Capture the cell that displays the provided text and extract its [x, y] central coordinate. 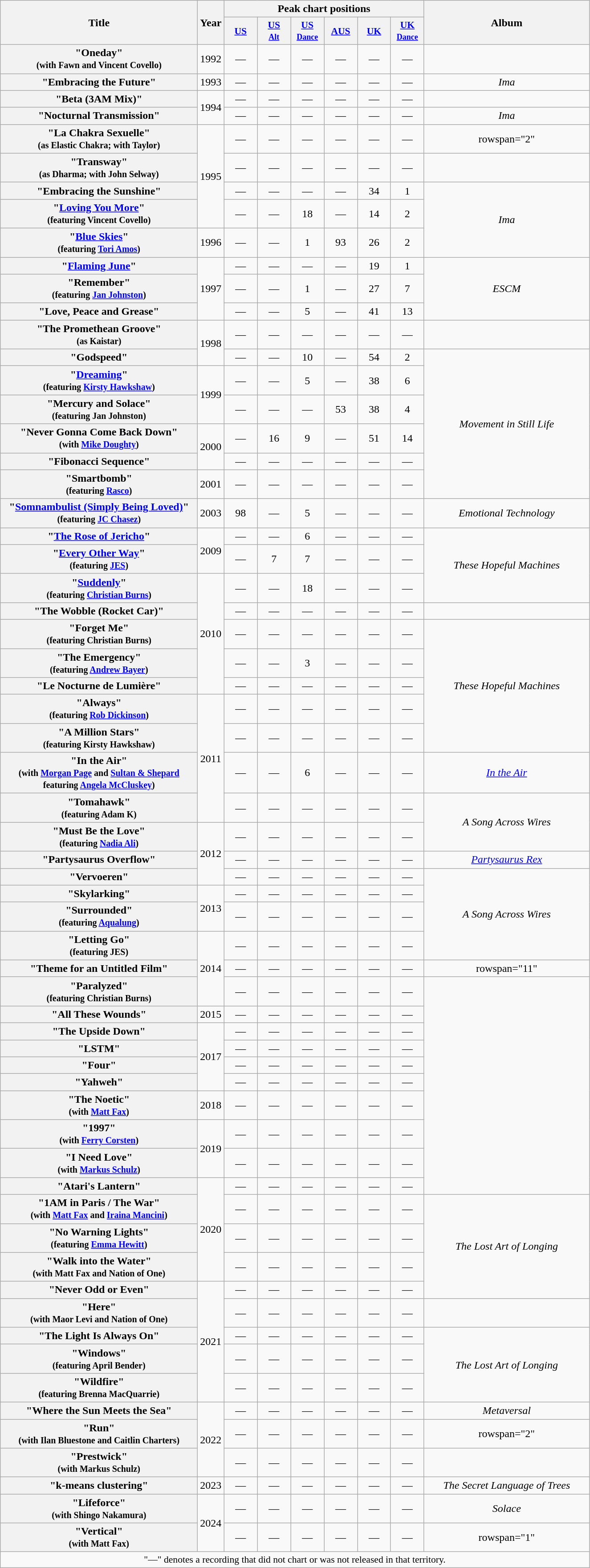
16 [274, 438]
51 [374, 438]
2010 [211, 634]
"1997" (with Ferry Corsten) [99, 1134]
1993 [211, 82]
4 [407, 410]
"Mercury and Solace"(featuring Jan Johnston) [99, 410]
USAlt [274, 31]
"Blue Skies"(featuring Tori Amos) [99, 242]
26 [374, 242]
"Beta (3AM Mix)" [99, 99]
In the Air [507, 773]
The Secret Language of Trees [507, 1486]
"Lifeforce" (with Shingo Nakamura) [99, 1508]
1994 [211, 107]
"Never Odd or Even" [99, 1290]
"Partysaurus Overflow" [99, 860]
"Transway"(as Dharma; with John Selway) [99, 167]
2001 [211, 484]
Emotional Technology [507, 513]
"Somnambulist (Simply Being Loved)"(featuring JC Chasez) [99, 513]
"k-means clustering" [99, 1486]
98 [240, 513]
"Never Gonna Come Back Down"(with Mike Doughty) [99, 438]
"Le Nocturne de Lumière" [99, 686]
13 [407, 312]
"Must Be the Love"(featuring Nadia Ali) [99, 837]
54 [374, 357]
Movement in Still Life [507, 424]
"Embracing the Future" [99, 82]
"La Chakra Sexuelle"(as Elastic Chakra; with Taylor) [99, 139]
Solace [507, 1508]
1992 [211, 59]
3 [307, 662]
1999 [211, 395]
"Run" (with Ilan Bluestone and Caitlin Charters) [99, 1434]
2003 [211, 513]
2022 [211, 1439]
"1AM in Paris / The War" (with Matt Fax and Iraina Mancini) [99, 1209]
1995 [211, 176]
"Prestwick" (with Markus Schulz) [99, 1463]
"Here" (with Maor Levi and Nation of One) [99, 1312]
"Atari's Lantern" [99, 1186]
"Every Other Way"(featuring JES) [99, 559]
"Paralyzed"(featuring Christian Burns) [99, 991]
"In the Air"(with Morgan Page and Sultan & Shepard featuring Angela McCluskey) [99, 773]
UK [374, 31]
2014 [211, 968]
"Windows" (featuring April Bender) [99, 1359]
"Godspeed" [99, 357]
1997 [211, 288]
"Vervoeren" [99, 877]
2015 [211, 1014]
"No Warning Lights" (featuring Emma Hewitt) [99, 1238]
"The Emergency"(featuring Andrew Bayer) [99, 662]
"Embracing the Sunshine" [99, 191]
1998 [211, 343]
Partysaurus Rex [507, 860]
"Always"(featuring Rob Dickinson) [99, 709]
"Nocturnal Transmission" [99, 116]
"Flaming June" [99, 266]
"Love, Peace and Grease" [99, 312]
"The Light Is Always On" [99, 1336]
"Where the Sun Meets the Sea" [99, 1410]
US [240, 31]
"Wildfire" (featuring Brenna MacQuarrie) [99, 1387]
"The Wobble (Rocket Car)" [99, 611]
34 [374, 191]
2017 [211, 1056]
"The Rose of Jericho" [99, 536]
"All These Wounds" [99, 1014]
10 [307, 357]
"Dreaming"(featuring Kirsty Hawkshaw) [99, 380]
"Theme for an Untitled Film" [99, 968]
19 [374, 266]
"LSTM" [99, 1048]
2023 [211, 1486]
Metaversal [507, 1410]
"The Promethean Groove"(as Kaistar) [99, 335]
"—" denotes a recording that did not chart or was not released in that territory. [295, 1560]
2019 [211, 1149]
rowspan="1" [507, 1538]
"Forget Me"(featuring Christian Burns) [99, 634]
"Yahweh" [99, 1082]
"Walk into the Water" (with Matt Fax and Nation of One) [99, 1267]
2009 [211, 550]
2011 [211, 759]
"I Need Love" (with Markus Schulz) [99, 1163]
Title [99, 22]
"The Noetic" (with Matt Fax) [99, 1105]
2024 [211, 1523]
"Tomahawk"(featuring Adam K) [99, 808]
"Fibonacci Sequence" [99, 461]
"Skylarking" [99, 894]
"Loving You More"(featuring Vincent Covello) [99, 214]
"A Million Stars"(featuring Kirsty Hawkshaw) [99, 738]
"The Upside Down" [99, 1031]
2000 [211, 447]
41 [374, 312]
93 [341, 242]
27 [374, 288]
Year [211, 22]
Album [507, 22]
"Vertical" (with Matt Fax) [99, 1538]
"Smartbomb"(featuring Rasco) [99, 484]
USDance [307, 31]
"Letting Go"(featuring JES) [99, 946]
9 [307, 438]
rowspan="11" [507, 968]
2021 [211, 1342]
"Four" [99, 1065]
1996 [211, 242]
53 [341, 410]
2018 [211, 1105]
AUS [341, 31]
2020 [211, 1230]
2012 [211, 854]
Peak chart positions [324, 9]
"Surrounded"(featuring Aqualung) [99, 916]
"Remember"(featuring Jan Johnston) [99, 288]
"Suddenly"(featuring Christian Burns) [99, 588]
UKDance [407, 31]
"Oneday"(with Fawn and Vincent Covello) [99, 59]
2013 [211, 908]
ESCM [507, 288]
